Provide the (x, y) coordinate of the cell's center where the given text is located.  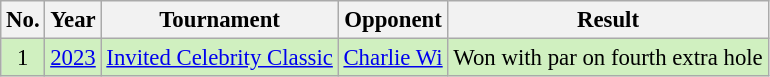
Opponent (393, 20)
Invited Celebrity Classic (220, 58)
Result (608, 20)
Tournament (220, 20)
2023 (73, 58)
Charlie Wi (393, 58)
1 (23, 58)
No. (23, 20)
Year (73, 20)
Won with par on fourth extra hole (608, 58)
